From the cell containing the given text, extract its center point as [X, Y] coordinate. 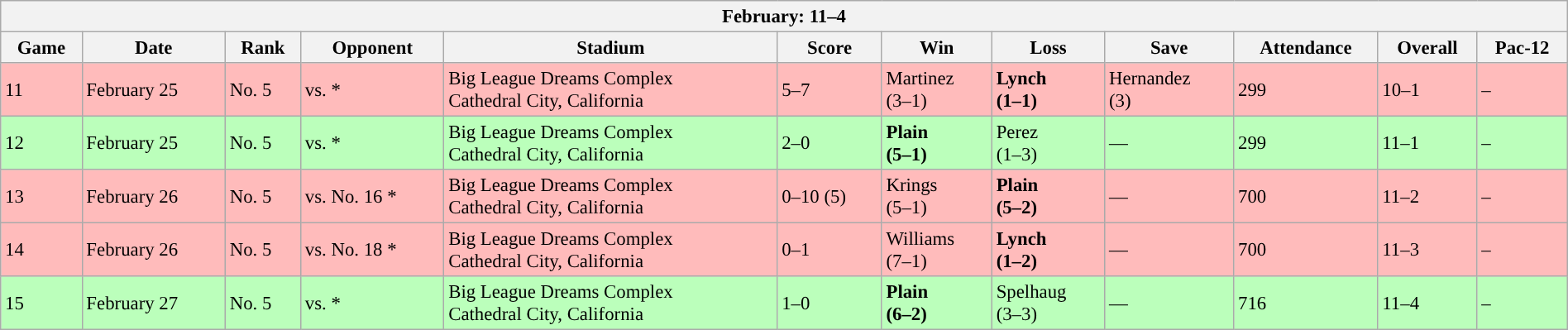
11–3 [1427, 250]
Martinez(3–1) [936, 89]
Lynch(1–2) [1048, 250]
Opponent [372, 47]
Lynch(1–1) [1048, 89]
1–0 [829, 303]
Loss [1048, 47]
Perez(1–3) [1048, 144]
0–10 (5) [829, 197]
vs. No. 16 * [372, 197]
0–1 [829, 250]
Overall [1427, 47]
Attendance [1306, 47]
11 [41, 89]
11–1 [1427, 144]
11–4 [1427, 303]
Spelhaug(3–3) [1048, 303]
12 [41, 144]
February 27 [154, 303]
716 [1306, 303]
Game [41, 47]
15 [41, 303]
Rank [263, 47]
10–1 [1427, 89]
Hernandez(3) [1169, 89]
14 [41, 250]
2–0 [829, 144]
5–7 [829, 89]
Save [1169, 47]
13 [41, 197]
Win [936, 47]
Date [154, 47]
Pac-12 [1522, 47]
Stadium [610, 47]
February: 11–4 [784, 17]
Plain(5–2) [1048, 197]
Plain(5–1) [936, 144]
Williams(7–1) [936, 250]
11–2 [1427, 197]
Krings(5–1) [936, 197]
vs. No. 18 * [372, 250]
Plain(6–2) [936, 303]
Score [829, 47]
